From the cell containing the given text, extract its center point as [x, y] coordinate. 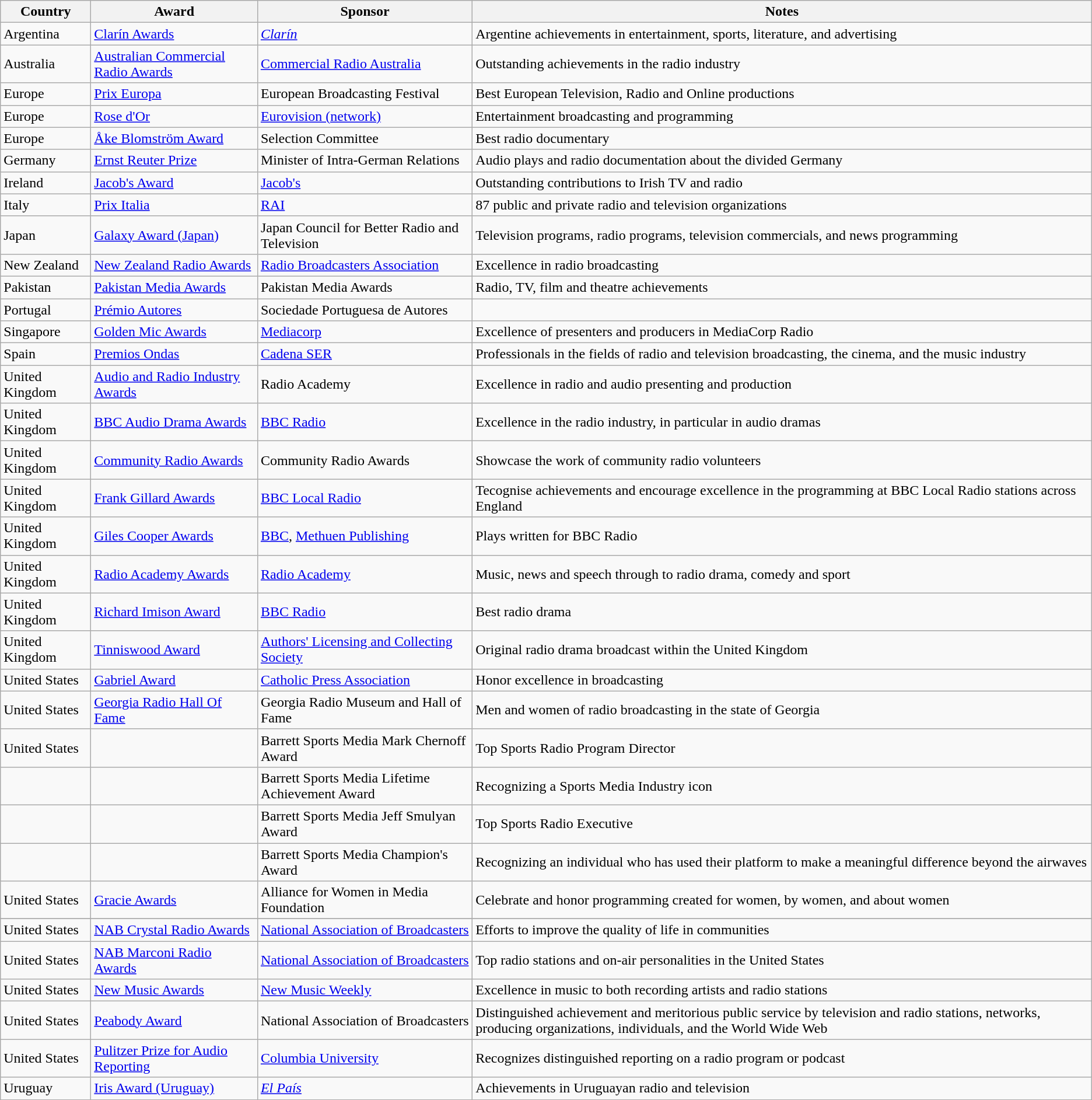
Pulitzer Prize for Audio Reporting [174, 1059]
Recognizing a Sports Media Industry icon [782, 785]
Åke Blomström Award [174, 138]
Rose d'Or [174, 116]
Clarín [365, 34]
Jacob's Award [174, 183]
Australian Commercial Radio Awards [174, 64]
Notes [782, 12]
Portugal [45, 310]
Barrett Sports Media Champion's Award [365, 861]
Efforts to improve the quality of life in communities [782, 930]
Radio Broadcasters Association [365, 265]
Top Sports Radio Executive [782, 824]
Georgia Radio Hall Of Fame [174, 710]
Authors' Licensing and Collecting Society [365, 650]
New Music Weekly [365, 990]
BBC Audio Drama Awards [174, 422]
Barrett Sports Media Lifetime Achievement Award [365, 785]
Premios Ondas [174, 354]
Spain [45, 354]
Golden Mic Awards [174, 332]
Country [45, 12]
Prix Europa [174, 94]
NAB Marconi Radio Awards [174, 961]
European Broadcasting Festival [365, 94]
Sociedade Portuguesa de Autores [365, 310]
Barrett Sports Media Jeff Smulyan Award [365, 824]
Professionals in the fields of radio and television broadcasting, the cinema, and the music industry [782, 354]
Giles Cooper Awards [174, 536]
Radio, TV, film and theatre achievements [782, 287]
Gabriel Award [174, 680]
Japan Council for Better Radio and Television [365, 235]
Best European Television, Radio and Online productions [782, 94]
Sponsor [365, 12]
Cadena SER [365, 354]
Jacob's [365, 183]
Argentina [45, 34]
Galaxy Award (Japan) [174, 235]
Catholic Press Association [365, 680]
El País [365, 1088]
Prix Italia [174, 205]
Eurovision (network) [365, 116]
Japan [45, 235]
Selection Committee [365, 138]
BBC, Methuen Publishing [365, 536]
Top Sports Radio Program Director [782, 748]
Best radio drama [782, 612]
RAI [365, 205]
Tinniswood Award [174, 650]
Entertainment broadcasting and programming [782, 116]
Excellence in radio and audio presenting and production [782, 384]
Italy [45, 205]
Iris Award (Uruguay) [174, 1088]
Ernst Reuter Prize [174, 160]
87 public and private radio and television organizations [782, 205]
Recognizing an individual who has used their platform to make a meaningful difference beyond the airwaves [782, 861]
NAB Crystal Radio Awards [174, 930]
Television programs, radio programs, television commercials, and news programming [782, 235]
Pakistan [45, 287]
Original radio drama broadcast within the United Kingdom [782, 650]
Men and women of radio broadcasting in the state of Georgia [782, 710]
Barrett Sports Media Mark Chernoff Award [365, 748]
Prémio Autores [174, 310]
Outstanding achievements in the radio industry [782, 64]
Top radio stations and on-air personalities in the United States [782, 961]
Award [174, 12]
Honor excellence in broadcasting [782, 680]
Columbia University [365, 1059]
Clarín Awards [174, 34]
Radio Academy Awards [174, 574]
Peabody Award [174, 1020]
Excellence in radio broadcasting [782, 265]
New Music Awards [174, 990]
Australia [45, 64]
BBC Local Radio [365, 498]
Recognizes distinguished reporting on a radio program or podcast [782, 1059]
Audio plays and radio documentation about the divided Germany [782, 160]
Commercial Radio Australia [365, 64]
Excellence in music to both recording artists and radio stations [782, 990]
Showcase the work of community radio volunteers [782, 460]
Uruguay [45, 1088]
Mediacorp [365, 332]
Argentine achievements in entertainment, sports, literature, and advertising [782, 34]
Celebrate and honor programming created for women, by women, and about women [782, 900]
Music, news and speech through to radio drama, comedy and sport [782, 574]
Frank Gillard Awards [174, 498]
Tecognise achievements and encourage excellence in the programming at BBC Local Radio stations across England [782, 498]
Singapore [45, 332]
Richard Imison Award [174, 612]
Best radio documentary [782, 138]
Alliance for Women in Media Foundation [365, 900]
Georgia Radio Museum and Hall of Fame [365, 710]
Audio and Radio Industry Awards [174, 384]
Plays written for BBC Radio [782, 536]
Ireland [45, 183]
New Zealand [45, 265]
Outstanding contributions to Irish TV and radio [782, 183]
Achievements in Uruguayan radio and television [782, 1088]
Germany [45, 160]
Excellence of presenters and producers in MediaCorp Radio [782, 332]
Gracie Awards [174, 900]
New Zealand Radio Awards [174, 265]
Excellence in the radio industry, in particular in audio dramas [782, 422]
Minister of Intra-German Relations [365, 160]
